Determine the (x, y) coordinate at the center of the cell enclosing the given text.  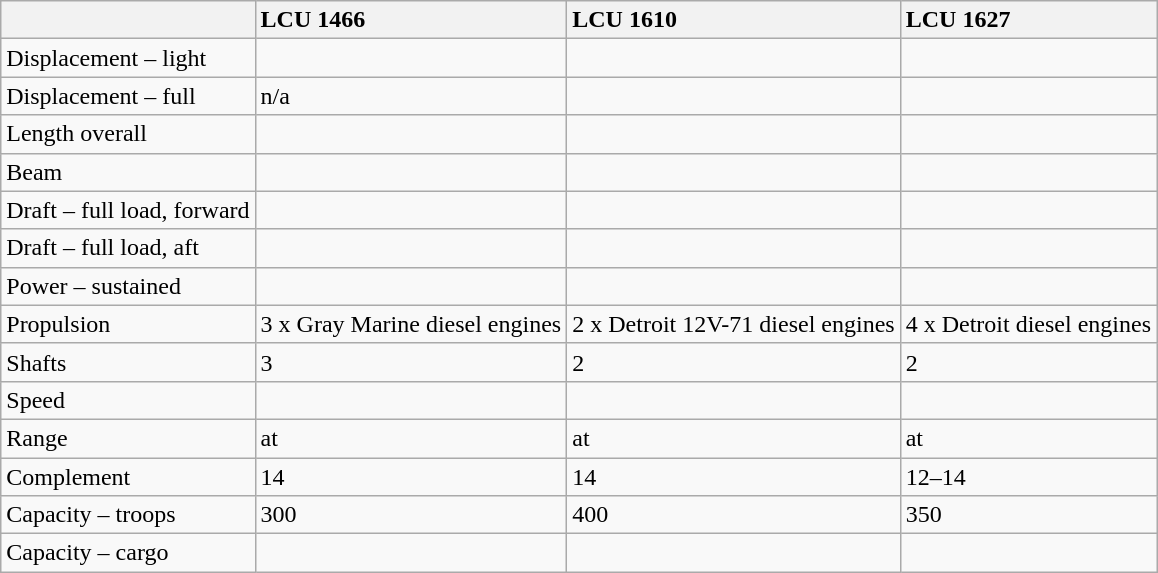
2 x Detroit 12V-71 diesel engines (734, 324)
n/a (411, 96)
Displacement – full (128, 96)
Draft – full load, forward (128, 210)
4 x Detroit diesel engines (1028, 324)
Displacement – light (128, 58)
LCU 1610 (734, 20)
Complement (128, 477)
LCU 1466 (411, 20)
Speed (128, 400)
Shafts (128, 362)
Beam (128, 172)
350 (1028, 515)
Draft – full load, aft (128, 248)
Range (128, 438)
Capacity – troops (128, 515)
Power – sustained (128, 286)
3 (411, 362)
400 (734, 515)
3 x Gray Marine diesel engines (411, 324)
300 (411, 515)
Capacity – cargo (128, 553)
Length overall (128, 134)
12–14 (1028, 477)
LCU 1627 (1028, 20)
Propulsion (128, 324)
